Output the (x, y) coordinate of the center of the cell containing the given text.  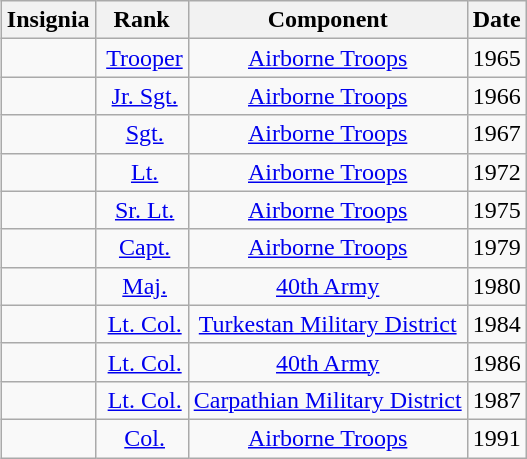
Sgt. (142, 134)
1984 (496, 324)
1980 (496, 286)
Insignia (48, 20)
Turkestan Military District (328, 324)
1975 (496, 210)
1972 (496, 172)
Maj. (142, 286)
Col. (142, 438)
Carpathian Military District (328, 400)
Rank (142, 20)
1967 (496, 134)
1979 (496, 248)
Component (328, 20)
1991 (496, 438)
Jr. Sgt. (142, 96)
Date (496, 20)
1966 (496, 96)
1987 (496, 400)
1965 (496, 58)
Lt. (142, 172)
Trooper (142, 58)
Sr. Lt. (142, 210)
1986 (496, 362)
Capt. (142, 248)
